Find where the given text appears and provide that cell's center as [X, Y] coordinate. 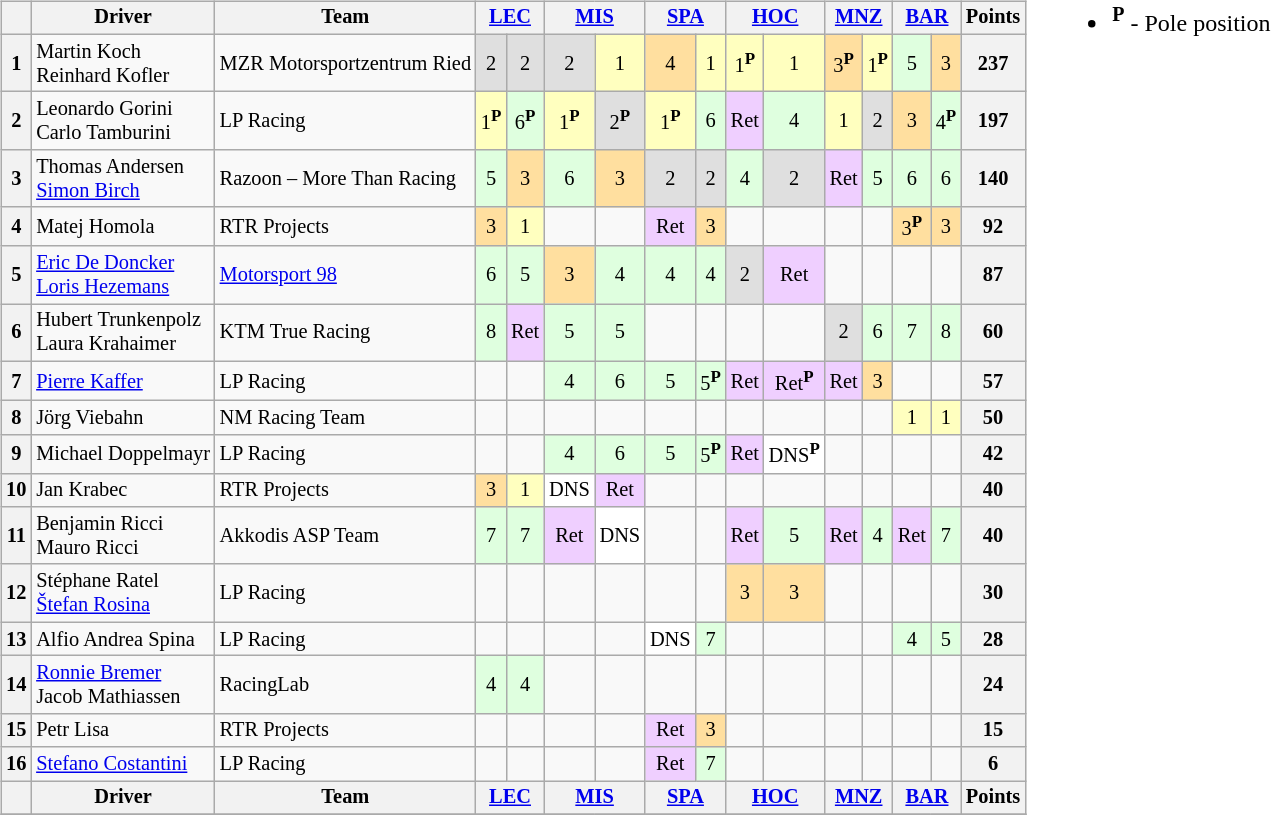
RetP [794, 382]
DNSP [794, 454]
11 [16, 536]
140 [993, 179]
Pierre Kaffer [122, 382]
Hubert Trunkenpolz Laura Krahaimer [122, 333]
13 [16, 639]
14 [16, 685]
Motorsport 98 [346, 275]
28 [993, 639]
4P [946, 121]
Benjamin Ricci Mauro Ricci [122, 536]
Michael Doppelmayr [122, 454]
Stéphane Ratel Štefan Rosina [122, 593]
42 [993, 454]
92 [993, 226]
Ronnie Bremer Jacob Mathiassen [122, 685]
RacingLab [346, 685]
9 [16, 454]
MZR Motorsportzentrum Ried [346, 63]
60 [993, 333]
87 [993, 275]
Jan Krabec [122, 490]
Jörg Viebahn [122, 417]
Martin Koch Reinhard Kofler [122, 63]
Stefano Costantini [122, 764]
Alfio Andrea Spina [122, 639]
10 [16, 490]
12 [16, 593]
Matej Homola [122, 226]
16 [16, 764]
Petr Lisa [122, 730]
Eric De Doncker Loris Hezemans [122, 275]
24 [993, 685]
Akkodis ASP Team [346, 536]
Thomas Andersen Simon Birch [122, 179]
Razoon – More Than Racing [346, 179]
197 [993, 121]
2P [620, 121]
30 [993, 593]
57 [993, 382]
Leonardo Gorini Carlo Tamburini [122, 121]
KTM True Racing [346, 333]
50 [993, 417]
6P [525, 121]
237 [993, 63]
NM Racing Team [346, 417]
